Return the [X, Y] coordinate for the center point of the cell that contains the specified text.  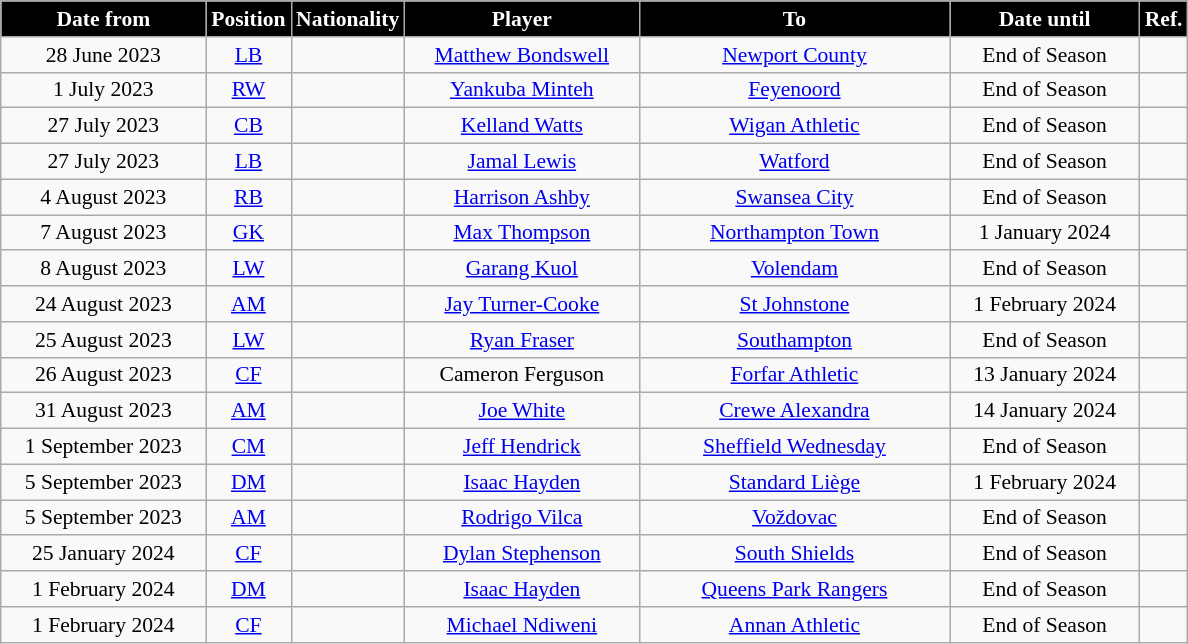
RB [248, 197]
Player [522, 19]
4 August 2023 [104, 197]
24 August 2023 [104, 304]
Sheffield Wednesday [794, 447]
1 September 2023 [104, 447]
Jamal Lewis [522, 162]
Ryan Fraser [522, 340]
Matthew Bondswell [522, 55]
Joe White [522, 411]
Crewe Alexandra [794, 411]
To [794, 19]
Jeff Hendrick [522, 447]
CM [248, 447]
Kelland Watts [522, 126]
Date from [104, 19]
Harrison Ashby [522, 197]
Yankuba Minteh [522, 90]
31 August 2023 [104, 411]
Newport County [794, 55]
Annan Athletic [794, 625]
Max Thompson [522, 233]
CB [248, 126]
8 August 2023 [104, 269]
Swansea City [794, 197]
14 January 2024 [1045, 411]
13 January 2024 [1045, 375]
Michael Ndiweni [522, 625]
25 August 2023 [104, 340]
1 July 2023 [104, 90]
Ref. [1164, 19]
Cameron Ferguson [522, 375]
St Johnstone [794, 304]
Standard Liège [794, 482]
Southampton [794, 340]
Position [248, 19]
Watford [794, 162]
25 January 2024 [104, 554]
Volendam [794, 269]
Northampton Town [794, 233]
Dylan Stephenson [522, 554]
Wigan Athletic [794, 126]
Date until [1045, 19]
GK [248, 233]
Jay Turner-Cooke [522, 304]
1 January 2024 [1045, 233]
7 August 2023 [104, 233]
Rodrigo Vilca [522, 518]
Garang Kuol [522, 269]
RW [248, 90]
Forfar Athletic [794, 375]
28 June 2023 [104, 55]
Queens Park Rangers [794, 589]
26 August 2023 [104, 375]
Voždovac [794, 518]
Nationality [348, 19]
Feyenoord [794, 90]
South Shields [794, 554]
